Identify which cell holds the provided text, then report its (X, Y) central coordinate. 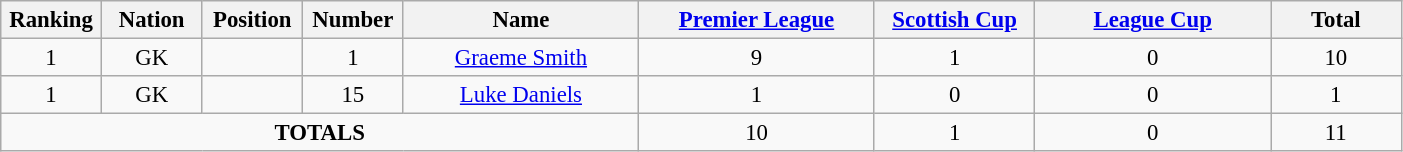
Position (252, 20)
Luke Daniels (521, 95)
9 (757, 58)
15 (354, 95)
Number (354, 20)
Name (521, 20)
TOTALS (320, 133)
League Cup (1153, 20)
Premier League (757, 20)
11 (1336, 133)
Scottish Cup (954, 20)
Ranking (52, 20)
Total (1336, 20)
Graeme Smith (521, 58)
Nation (152, 20)
